Scan for the cell matching the given text and deliver its (x, y) coordinate at center. 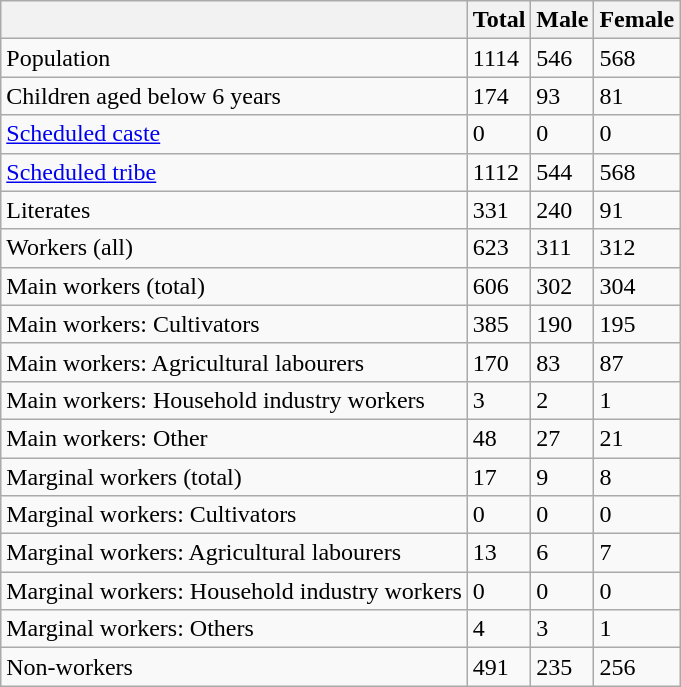
48 (499, 438)
Main workers: Cultivators (234, 324)
83 (562, 362)
Total (499, 20)
491 (499, 667)
6 (562, 553)
235 (562, 667)
606 (499, 286)
240 (562, 210)
544 (562, 172)
17 (499, 477)
7 (637, 553)
304 (637, 286)
81 (637, 96)
Scheduled caste (234, 134)
Marginal workers (total) (234, 477)
546 (562, 58)
302 (562, 286)
21 (637, 438)
Literates (234, 210)
Marginal workers: Others (234, 629)
Main workers: Agricultural labourers (234, 362)
312 (637, 248)
Workers (all) (234, 248)
8 (637, 477)
256 (637, 667)
4 (499, 629)
Marginal workers: Cultivators (234, 515)
Population (234, 58)
13 (499, 553)
Non-workers (234, 667)
87 (637, 362)
331 (499, 210)
Scheduled tribe (234, 172)
385 (499, 324)
174 (499, 96)
1114 (499, 58)
Main workers: Other (234, 438)
190 (562, 324)
Marginal workers: Agricultural labourers (234, 553)
Female (637, 20)
311 (562, 248)
9 (562, 477)
Children aged below 6 years (234, 96)
623 (499, 248)
93 (562, 96)
27 (562, 438)
91 (637, 210)
Main workers: Household industry workers (234, 400)
195 (637, 324)
Marginal workers: Household industry workers (234, 591)
170 (499, 362)
Main workers (total) (234, 286)
2 (562, 400)
1112 (499, 172)
Male (562, 20)
